Scan for the cell matching the given text and deliver its (X, Y) coordinate at center. 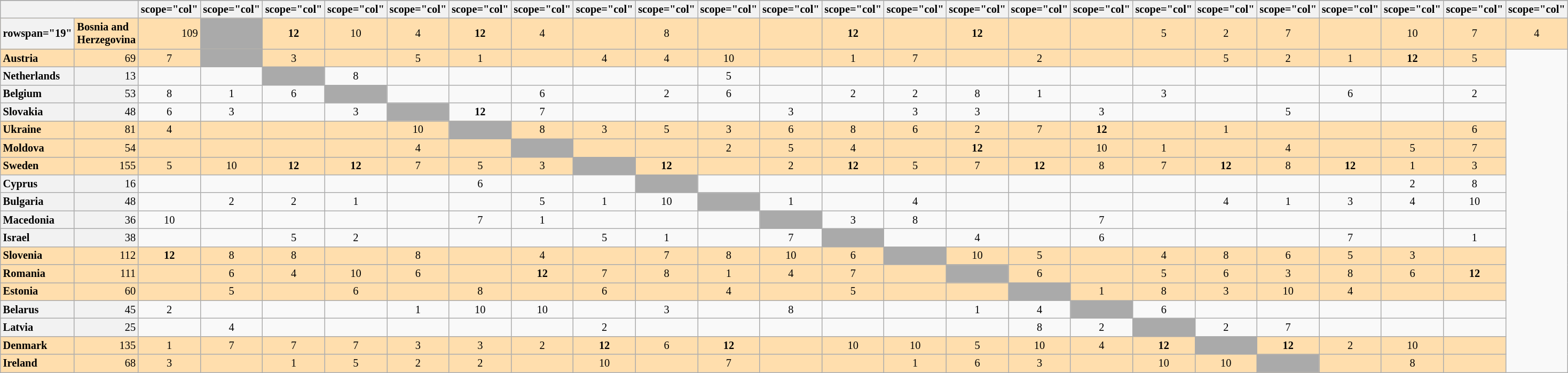
Cyprus (37, 184)
Belarus (37, 309)
53 (106, 94)
135 (106, 345)
68 (106, 363)
36 (106, 220)
Slovakia (37, 112)
Moldova (37, 148)
13 (106, 76)
25 (106, 327)
Israel (37, 237)
112 (106, 256)
Austria (37, 58)
Slovenia (37, 256)
Denmark (37, 345)
rowspan="19" (37, 34)
69 (106, 58)
Belgium (37, 94)
Ireland (37, 363)
155 (106, 166)
81 (106, 130)
Estonia (37, 291)
45 (106, 309)
Latvia (37, 327)
38 (106, 237)
Sweden (37, 166)
Netherlands (37, 76)
16 (106, 184)
60 (106, 291)
54 (106, 148)
Romania (37, 274)
109 (169, 34)
Bulgaria (37, 202)
Macedonia (37, 220)
Ukraine (37, 130)
Bosnia and Herzegovina (106, 34)
111 (106, 274)
